Output the [X, Y] coordinate of the center of the cell containing the given text.  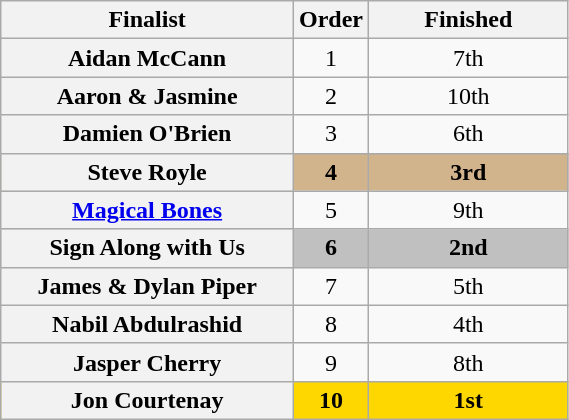
Damien O'Brien [148, 134]
7th [468, 58]
Steve Royle [148, 172]
Order [332, 20]
Magical Bones [148, 210]
8th [468, 362]
1 [332, 58]
2nd [468, 248]
Aaron & Jasmine [148, 96]
Finalist [148, 20]
7 [332, 286]
4 [332, 172]
9th [468, 210]
8 [332, 324]
James & Dylan Piper [148, 286]
6 [332, 248]
3 [332, 134]
1st [468, 400]
Jasper Cherry [148, 362]
6th [468, 134]
3rd [468, 172]
Sign Along with Us [148, 248]
5th [468, 286]
Aidan McCann [148, 58]
2 [332, 96]
4th [468, 324]
Finished [468, 20]
5 [332, 210]
9 [332, 362]
Nabil Abdulrashid [148, 324]
10th [468, 96]
Jon Courtenay [148, 400]
10 [332, 400]
